Detect which cell encompasses the target text, then output its (x, y) center coordinate. 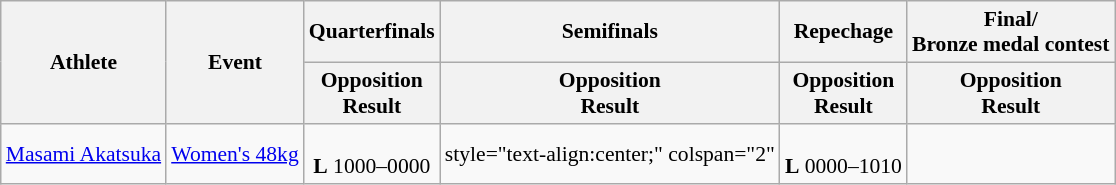
Quarterfinals (372, 32)
L 0000–1010 (844, 154)
Masami Akatsuka (84, 154)
Repechage (844, 32)
Final/Bronze medal contest (1011, 32)
Athlete (84, 62)
Semifinals (610, 32)
style="text-align:center;" colspan="2" (610, 154)
Event (235, 62)
Women's 48kg (235, 154)
L 1000–0000 (372, 154)
